Locate the cell with the specified text and output its [X, Y] center coordinate. 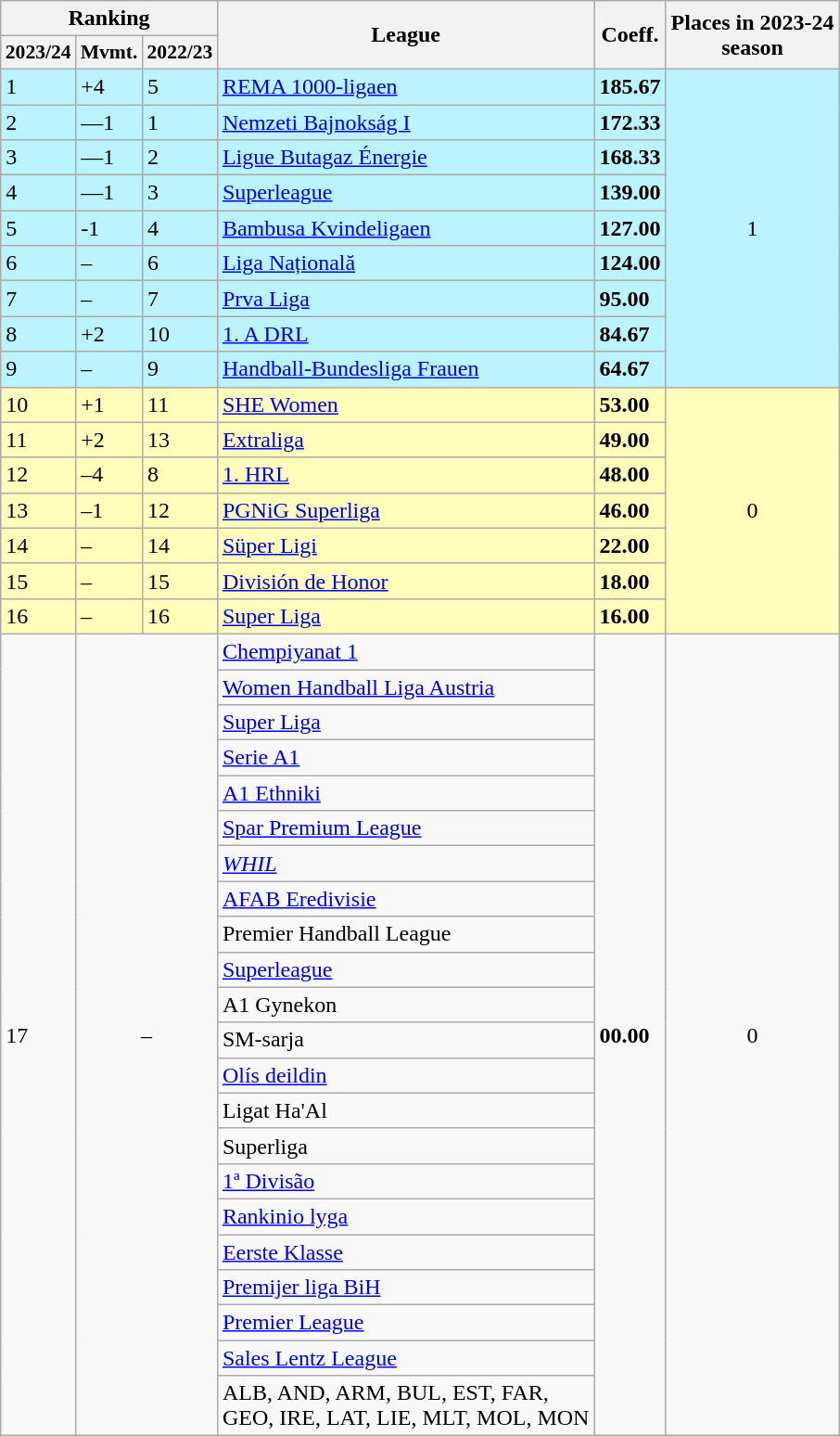
League [406, 35]
Spar Premium League [406, 828]
172.33 [630, 122]
Handball-Bundesliga Frauen [406, 369]
-1 [109, 228]
Nemzeti Bajnokság I [406, 122]
–4 [109, 475]
18.00 [630, 581]
Coeff. [630, 35]
Serie A1 [406, 758]
REMA 1000-ligaen [406, 86]
00.00 [630, 1034]
64.67 [630, 369]
Chempiyanat 1 [406, 651]
1. HRL [406, 475]
+4 [109, 86]
Extraliga [406, 440]
SM-sarja [406, 1040]
127.00 [630, 228]
16.00 [630, 616]
AFAB Eredivisie [406, 899]
Premijer liga BiH [406, 1288]
A1 Gynekon [406, 1005]
Places in 2023-24season [753, 35]
168.33 [630, 158]
95.00 [630, 299]
SHE Women [406, 404]
Women Handball Liga Austria [406, 687]
48.00 [630, 475]
22.00 [630, 545]
53.00 [630, 404]
124.00 [630, 263]
17 [39, 1034]
Mvmt. [109, 53]
Sales Lentz League [406, 1358]
1ª Divisão [406, 1181]
A1 Ethniki [406, 793]
Süper Ligi [406, 545]
Liga Națională [406, 263]
Rankinio lyga [406, 1216]
Bambusa Kvindeligaen [406, 228]
139.00 [630, 193]
Olís deildin [406, 1075]
División de Honor [406, 581]
185.67 [630, 86]
Ligue Butagaz Énergie [406, 158]
Ranking [109, 19]
1. A DRL [406, 334]
–1 [109, 510]
46.00 [630, 510]
49.00 [630, 440]
PGNiG Superliga [406, 510]
Eerste Klasse [406, 1251]
Premier Handball League [406, 934]
Ligat Ha'Al [406, 1110]
+1 [109, 404]
WHIL [406, 864]
Premier League [406, 1323]
Prva Liga [406, 299]
2023/24 [39, 53]
2022/23 [180, 53]
Superliga [406, 1146]
84.67 [630, 334]
ALB, AND, ARM, BUL, EST, FAR,GEO, IRE, LAT, LIE, MLT, MOL, MON [406, 1406]
